From the cell containing the given text, extract its center point as (x, y) coordinate. 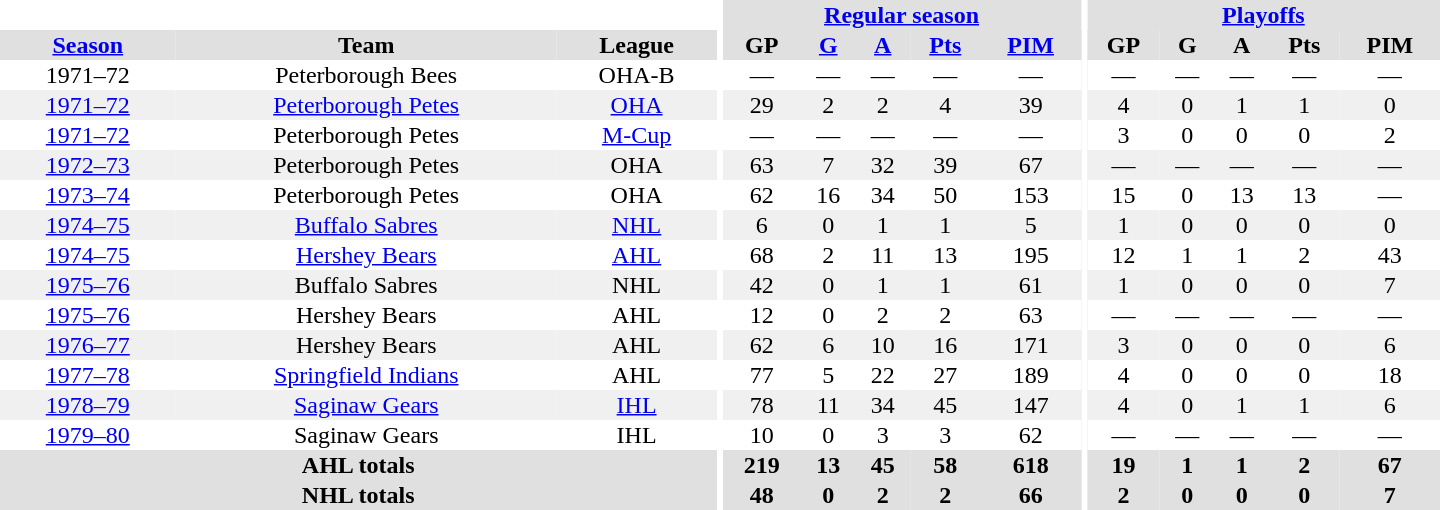
Peterborough Bees (366, 75)
1976–77 (88, 345)
M-Cup (636, 135)
Playoffs (1264, 15)
171 (1031, 345)
Regular season (901, 15)
1972–73 (88, 165)
50 (946, 195)
618 (1031, 465)
OHA-B (636, 75)
15 (1124, 195)
League (636, 45)
219 (762, 465)
22 (882, 375)
18 (1390, 375)
48 (762, 495)
Springfield Indians (366, 375)
1978–79 (88, 405)
153 (1031, 195)
29 (762, 105)
19 (1124, 465)
78 (762, 405)
58 (946, 465)
1973–74 (88, 195)
68 (762, 255)
195 (1031, 255)
32 (882, 165)
AHL totals (358, 465)
NHL totals (358, 495)
Season (88, 45)
77 (762, 375)
27 (946, 375)
61 (1031, 285)
42 (762, 285)
1979–80 (88, 435)
189 (1031, 375)
43 (1390, 255)
147 (1031, 405)
1977–78 (88, 375)
Team (366, 45)
66 (1031, 495)
